Search for the cell housing the specified text and yield its (X, Y) center coordinate. 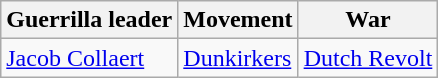
Dunkirkers (238, 58)
War (368, 20)
Guerrilla leader (90, 20)
Jacob Collaert (90, 58)
Movement (238, 20)
Dutch Revolt (368, 58)
